From the cell containing the given text, extract its center point as (X, Y) coordinate. 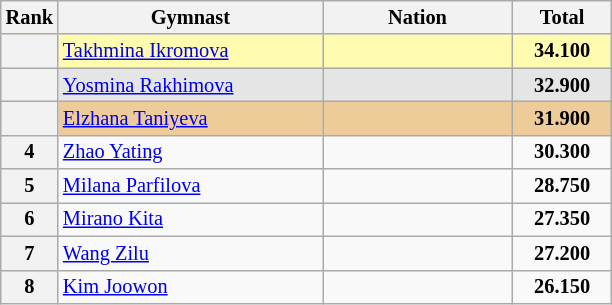
Nation (418, 17)
32.900 (562, 85)
Takhmina Ikromova (190, 51)
30.300 (562, 152)
34.100 (562, 51)
Kim Joowon (190, 287)
Milana Parfilova (190, 186)
27.350 (562, 219)
5 (30, 186)
Elzhana Taniyeva (190, 118)
26.150 (562, 287)
Yosmina Rakhimova (190, 85)
Wang Zilu (190, 253)
28.750 (562, 186)
Mirano Kita (190, 219)
Total (562, 17)
4 (30, 152)
8 (30, 287)
Rank (30, 17)
Zhao Yating (190, 152)
6 (30, 219)
31.900 (562, 118)
7 (30, 253)
27.200 (562, 253)
Gymnast (190, 17)
